Detect which cell encompasses the target text, then output its [X, Y] center coordinate. 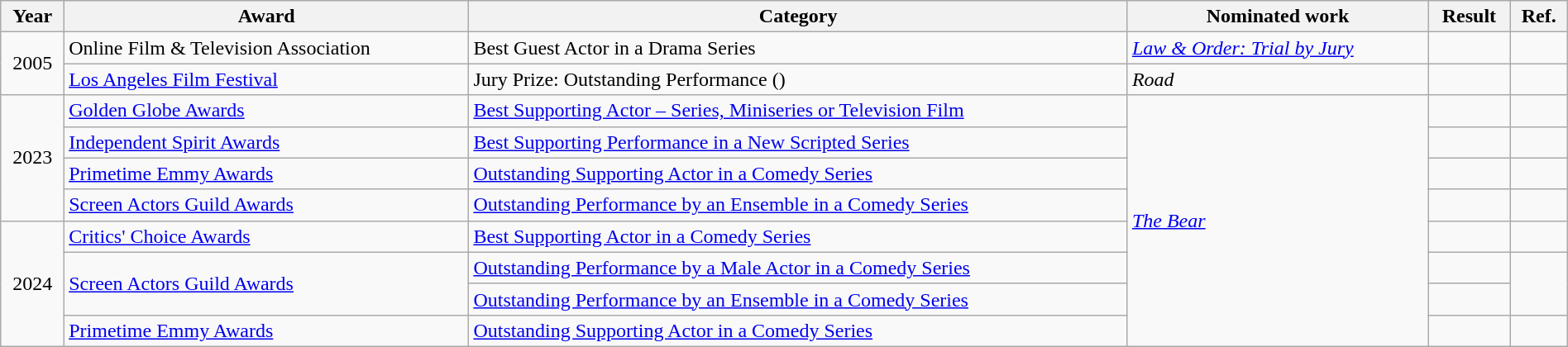
Year [33, 17]
Golden Globe Awards [266, 111]
2024 [33, 283]
2005 [33, 64]
Critics' Choice Awards [266, 236]
Best Guest Actor in a Drama Series [799, 48]
Law & Order: Trial by Jury [1277, 48]
Online Film & Television Association [266, 48]
2023 [33, 158]
Independent Spirit Awards [266, 142]
The Bear [1277, 221]
Los Angeles Film Festival [266, 79]
Nominated work [1277, 17]
Result [1470, 17]
Award [266, 17]
Ref. [1538, 17]
Outstanding Performance by a Male Actor in a Comedy Series [799, 268]
Best Supporting Actor – Series, Miniseries or Television Film [799, 111]
Jury Prize: Outstanding Performance () [799, 79]
Category [799, 17]
Road [1277, 79]
Best Supporting Actor in a Comedy Series [799, 236]
Best Supporting Performance in a New Scripted Series [799, 142]
